Return the [x, y] coordinate for the center point of the cell that contains the specified text.  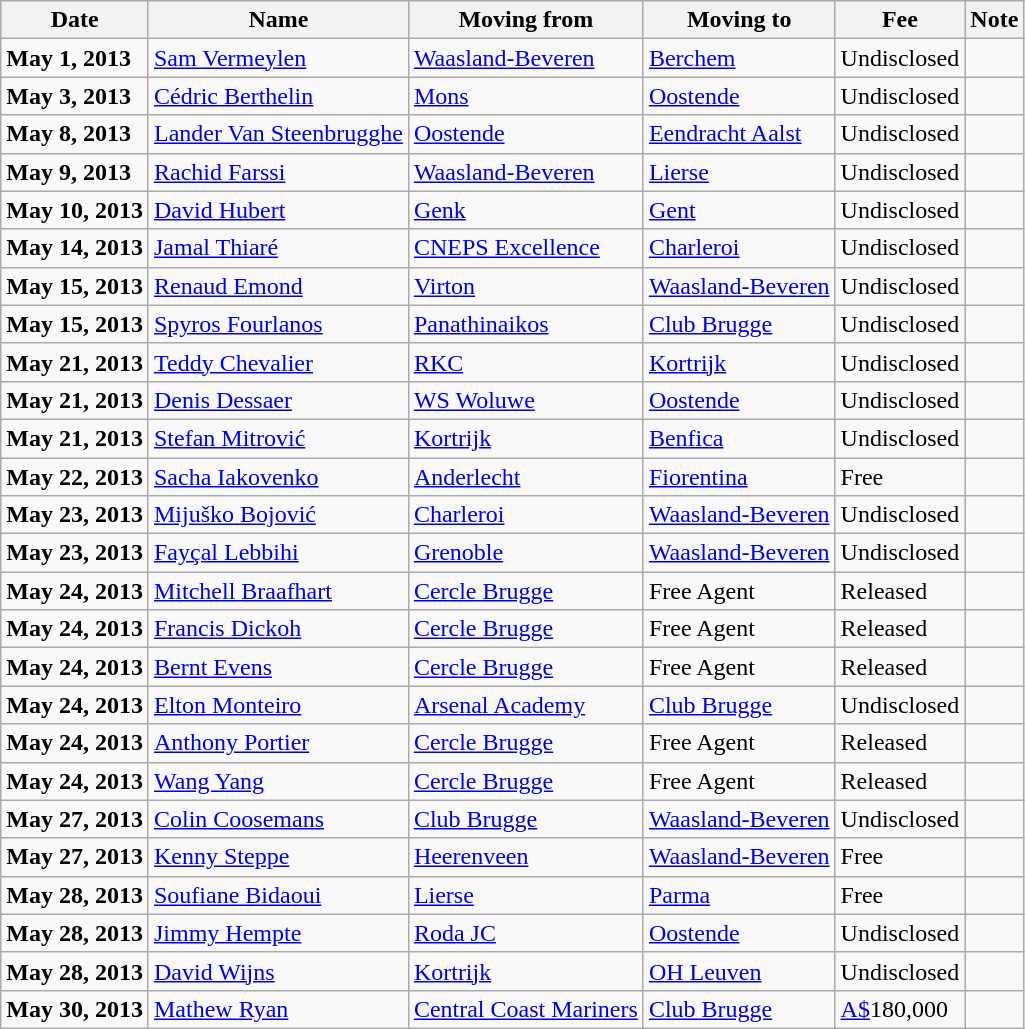
David Wijns [278, 971]
Gent [739, 210]
Heerenveen [526, 857]
Roda JC [526, 933]
Fee [900, 20]
Sacha Iakovenko [278, 477]
Name [278, 20]
Benfica [739, 438]
Teddy Chevalier [278, 362]
David Hubert [278, 210]
Elton Monteiro [278, 705]
Cédric Berthelin [278, 96]
Colin Coosemans [278, 819]
Bernt Evens [278, 667]
Sam Vermeylen [278, 58]
OH Leuven [739, 971]
Moving to [739, 20]
Mitchell Braafhart [278, 591]
May 22, 2013 [75, 477]
Date [75, 20]
WS Woluwe [526, 400]
Lander Van Steenbrugghe [278, 134]
May 9, 2013 [75, 172]
Stefan Mitrović [278, 438]
Parma [739, 895]
Mons [526, 96]
Central Coast Mariners [526, 1009]
Denis Dessaer [278, 400]
Mathew Ryan [278, 1009]
Note [994, 20]
Kenny Steppe [278, 857]
Berchem [739, 58]
Renaud Emond [278, 286]
Virton [526, 286]
Jamal Thiaré [278, 248]
Mijuško Bojović [278, 515]
Fiorentina [739, 477]
Arsenal Academy [526, 705]
Wang Yang [278, 781]
Anderlecht [526, 477]
Jimmy Hempte [278, 933]
May 10, 2013 [75, 210]
Soufiane Bidaoui [278, 895]
May 30, 2013 [75, 1009]
Anthony Portier [278, 743]
Panathinaikos [526, 324]
May 1, 2013 [75, 58]
CNEPS Excellence [526, 248]
Genk [526, 210]
May 14, 2013 [75, 248]
Eendracht Aalst [739, 134]
RKC [526, 362]
Rachid Farssi [278, 172]
Francis Dickoh [278, 629]
A$180,000 [900, 1009]
Moving from [526, 20]
May 3, 2013 [75, 96]
Fayçal Lebbihi [278, 553]
May 8, 2013 [75, 134]
Spyros Fourlanos [278, 324]
Grenoble [526, 553]
